Detect which cell encompasses the target text, then output its [x, y] center coordinate. 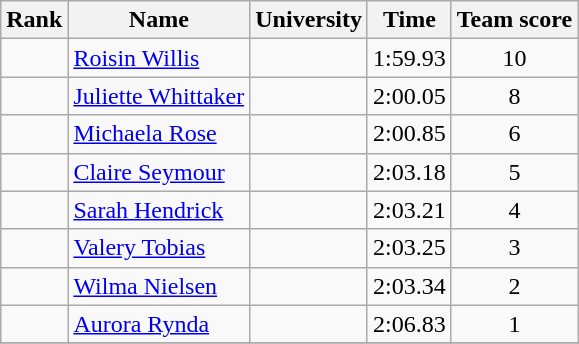
Wilma Nielsen [159, 286]
1:59.93 [409, 58]
University [309, 20]
Team score [514, 20]
2:03.25 [409, 248]
Sarah Hendrick [159, 210]
Roisin Willis [159, 58]
Valery Tobias [159, 248]
2:00.85 [409, 134]
2:03.18 [409, 172]
2:06.83 [409, 324]
10 [514, 58]
4 [514, 210]
Time [409, 20]
Claire Seymour [159, 172]
2:03.21 [409, 210]
2:00.05 [409, 96]
Aurora Rynda [159, 324]
8 [514, 96]
Rank [34, 20]
5 [514, 172]
1 [514, 324]
Juliette Whittaker [159, 96]
3 [514, 248]
2:03.34 [409, 286]
2 [514, 286]
Name [159, 20]
Michaela Rose [159, 134]
6 [514, 134]
